Pinpoint the cell where the given text exists, returning its (x, y) midpoint coordinate. 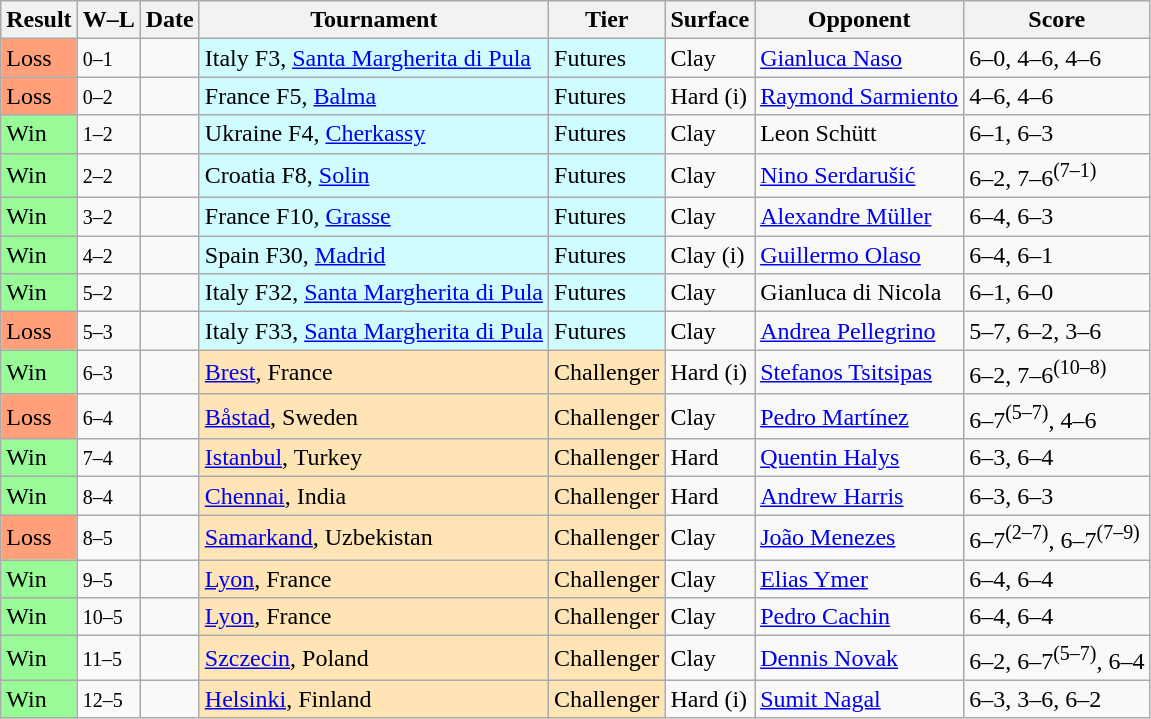
Elias Ymer (860, 579)
Gianluca Naso (860, 58)
Score (1057, 20)
Helsinki, Finland (374, 699)
Szczecin, Poland (374, 658)
Istanbul, Turkey (374, 458)
Croatia F8, Solin (374, 176)
Dennis Novak (860, 658)
Tier (607, 20)
Pedro Cachin (860, 617)
Sumit Nagal (860, 699)
Quentin Halys (860, 458)
Italy F33, Santa Margherita di Pula (374, 331)
Gianluca di Nicola (860, 293)
Alexandre Müller (860, 217)
Stefanos Tsitsipas (860, 372)
Italy F32, Santa Margherita di Pula (374, 293)
Leon Schütt (860, 134)
Ukraine F4, Cherkassy (374, 134)
6–1, 6–3 (1057, 134)
João Menezes (860, 538)
Italy F3, Santa Margherita di Pula (374, 58)
Clay (i) (710, 255)
Date (170, 20)
Tournament (374, 20)
6–2, 6–7(5–7), 6–4 (1057, 658)
Result (39, 20)
6–2, 7–6(7–1) (1057, 176)
Brest, France (374, 372)
Nino Serdarušić (860, 176)
8–5 (108, 538)
Båstad, Sweden (374, 416)
Samarkand, Uzbekistan (374, 538)
6–7(5–7), 4–6 (1057, 416)
8–4 (108, 496)
7–4 (108, 458)
0–1 (108, 58)
0–2 (108, 96)
France F10, Grasse (374, 217)
3–2 (108, 217)
11–5 (108, 658)
Opponent (860, 20)
6–3, 6–4 (1057, 458)
Andrew Harris (860, 496)
5–3 (108, 331)
6–4 (108, 416)
Surface (710, 20)
6–4, 6–1 (1057, 255)
Raymond Sarmiento (860, 96)
W–L (108, 20)
Spain F30, Madrid (374, 255)
4–2 (108, 255)
France F5, Balma (374, 96)
12–5 (108, 699)
5–7, 6–2, 3–6 (1057, 331)
6–0, 4–6, 4–6 (1057, 58)
6–3, 6–3 (1057, 496)
6–4, 6–3 (1057, 217)
5–2 (108, 293)
Pedro Martínez (860, 416)
6–3 (108, 372)
2–2 (108, 176)
6–3, 3–6, 6–2 (1057, 699)
6–2, 7–6(10–8) (1057, 372)
9–5 (108, 579)
1–2 (108, 134)
Andrea Pellegrino (860, 331)
10–5 (108, 617)
6–1, 6–0 (1057, 293)
4–6, 4–6 (1057, 96)
Guillermo Olaso (860, 255)
6–7(2–7), 6–7(7–9) (1057, 538)
Chennai, India (374, 496)
